Return the [x, y] coordinate for the center point of the cell that contains the specified text.  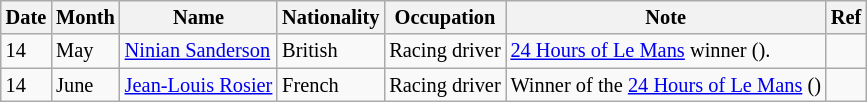
Month [86, 17]
May [86, 51]
Date [26, 17]
Name [198, 17]
24 Hours of Le Mans winner (). [666, 51]
Winner of the 24 Hours of Le Mans () [666, 85]
Jean-Louis Rosier [198, 85]
June [86, 85]
Ref [846, 17]
British [330, 51]
Occupation [444, 17]
Ninian Sanderson [198, 51]
Note [666, 17]
French [330, 85]
Nationality [330, 17]
